Identify which cell holds the provided text, then report its (x, y) central coordinate. 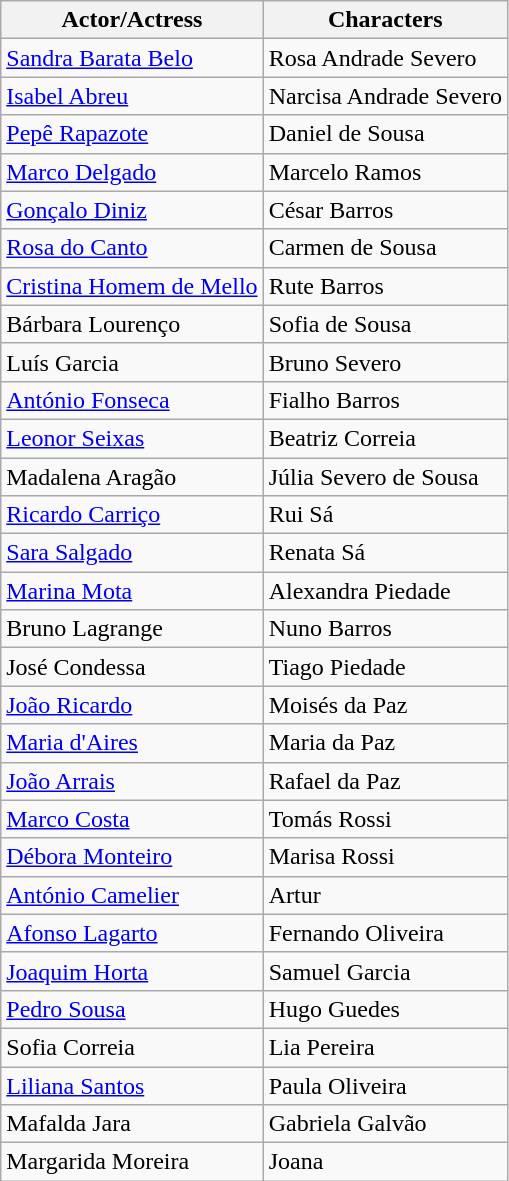
Marco Costa (132, 819)
Bárbara Lourenço (132, 324)
Alexandra Piedade (385, 591)
Lia Pereira (385, 1047)
Bruno Severo (385, 362)
Maria d'Aires (132, 743)
Leonor Seixas (132, 438)
Sandra Barata Belo (132, 58)
António Camelier (132, 895)
Joana (385, 1162)
Marco Delgado (132, 172)
Renata Sá (385, 553)
Characters (385, 20)
Rui Sá (385, 515)
Marcelo Ramos (385, 172)
Narcisa Andrade Severo (385, 96)
Gabriela Galvão (385, 1124)
Pedro Sousa (132, 1009)
Carmen de Sousa (385, 248)
José Condessa (132, 667)
Rosa do Canto (132, 248)
António Fonseca (132, 400)
Paula Oliveira (385, 1085)
César Barros (385, 210)
Rute Barros (385, 286)
Luís Garcia (132, 362)
Rafael da Paz (385, 781)
Nuno Barros (385, 629)
Júlia Severo de Sousa (385, 477)
João Arrais (132, 781)
Fernando Oliveira (385, 933)
Fialho Barros (385, 400)
Moisés da Paz (385, 705)
Gonçalo Diniz (132, 210)
Rosa Andrade Severo (385, 58)
Bruno Lagrange (132, 629)
Sofia Correia (132, 1047)
Marisa Rossi (385, 857)
Hugo Guedes (385, 1009)
Beatriz Correia (385, 438)
Débora Monteiro (132, 857)
Tiago Piedade (385, 667)
Isabel Abreu (132, 96)
Artur (385, 895)
Margarida Moreira (132, 1162)
Maria da Paz (385, 743)
Pepê Rapazote (132, 134)
Cristina Homem de Mello (132, 286)
Sara Salgado (132, 553)
Sofia de Sousa (385, 324)
Samuel Garcia (385, 971)
Daniel de Sousa (385, 134)
Liliana Santos (132, 1085)
Mafalda Jara (132, 1124)
Madalena Aragão (132, 477)
Tomás Rossi (385, 819)
Actor/Actress (132, 20)
Joaquim Horta (132, 971)
Afonso Lagarto (132, 933)
Ricardo Carriço (132, 515)
Marina Mota (132, 591)
João Ricardo (132, 705)
